Search for the cell housing the specified text and yield its [X, Y] center coordinate. 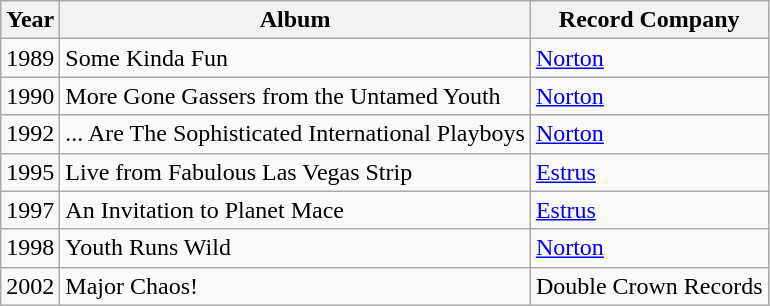
1998 [30, 248]
Album [296, 20]
... Are The Sophisticated International Playboys [296, 134]
Some Kinda Fun [296, 58]
Youth Runs Wild [296, 248]
1995 [30, 172]
1997 [30, 210]
1992 [30, 134]
More Gone Gassers from the Untamed Youth [296, 96]
Record Company [649, 20]
Live from Fabulous Las Vegas Strip [296, 172]
1989 [30, 58]
Major Chaos! [296, 286]
Double Crown Records [649, 286]
1990 [30, 96]
2002 [30, 286]
An Invitation to Planet Mace [296, 210]
Year [30, 20]
